Return (X, Y) of the center of cell containing provided text 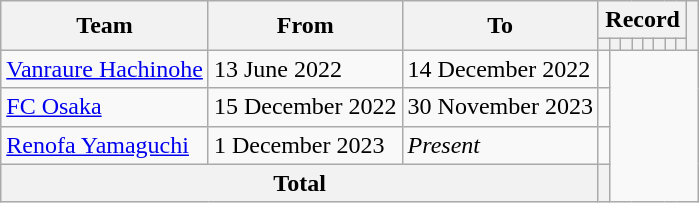
FC Osaka (105, 107)
Renofa Yamaguchi (105, 145)
15 December 2022 (305, 107)
Team (105, 26)
To (500, 26)
Present (500, 145)
1 December 2023 (305, 145)
13 June 2022 (305, 69)
Record (642, 20)
30 November 2023 (500, 107)
Vanraure Hachinohe (105, 69)
From (305, 26)
Total (300, 183)
14 December 2022 (500, 69)
